Scan for the cell matching the given text and deliver its [X, Y] coordinate at center. 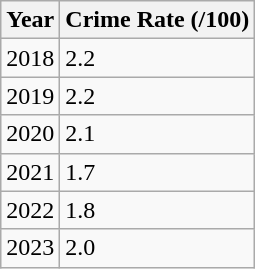
2019 [30, 96]
2021 [30, 172]
Year [30, 20]
2022 [30, 210]
2020 [30, 134]
2023 [30, 248]
Crime Rate (/100) [158, 20]
1.8 [158, 210]
2.1 [158, 134]
1.7 [158, 172]
2.0 [158, 248]
2018 [30, 58]
